Detect which cell encompasses the target text, then output its (X, Y) center coordinate. 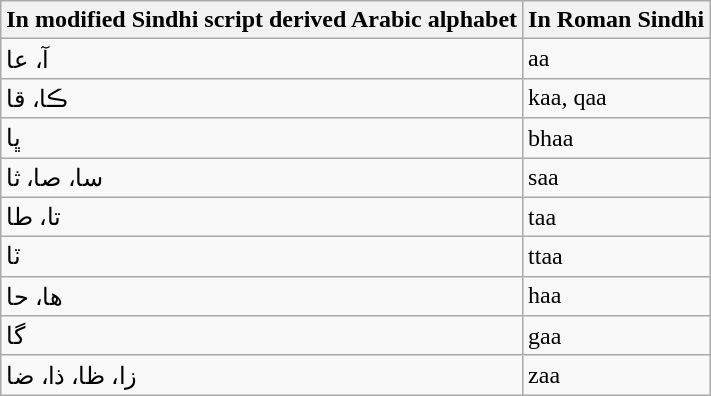
سا، صا، ثا (262, 178)
ٽا (262, 257)
ڀا (262, 138)
zaa (616, 375)
taa (616, 217)
In Roman Sindhi (616, 20)
kaa, qaa (616, 98)
گا (262, 336)
آ، عا (262, 59)
In modified Sindhi script derived Arabic alphabet (262, 20)
haa (616, 296)
زا، ظا، ذا، ضا (262, 375)
ttaa (616, 257)
ها، حا (262, 296)
bhaa (616, 138)
ڪا، قا (262, 98)
gaa (616, 336)
aa (616, 59)
saa (616, 178)
تا، طا (262, 217)
